Scan for the cell matching the given text and deliver its (x, y) coordinate at center. 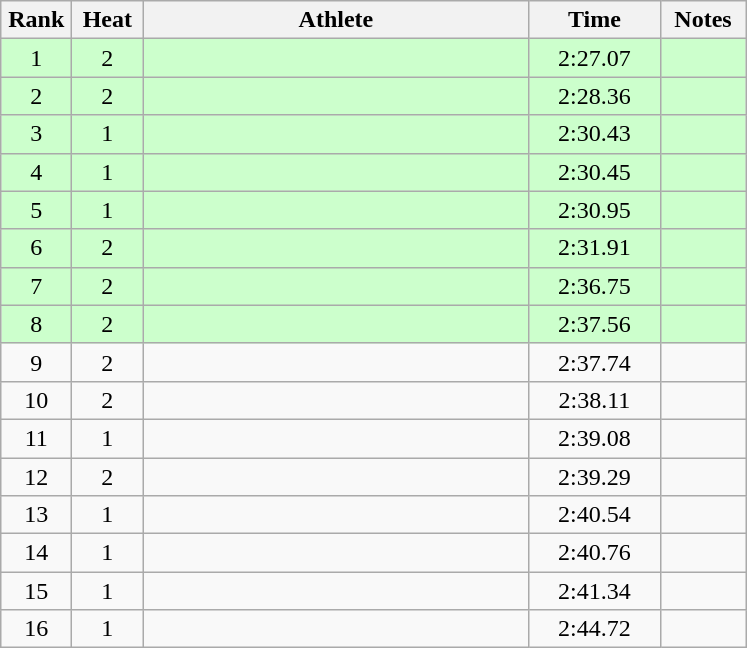
10 (36, 400)
15 (36, 591)
2:30.45 (594, 172)
5 (36, 210)
6 (36, 248)
2:40.76 (594, 553)
2:30.95 (594, 210)
2:37.56 (594, 324)
7 (36, 286)
2:37.74 (594, 362)
14 (36, 553)
Athlete (336, 20)
2:44.72 (594, 629)
2:36.75 (594, 286)
9 (36, 362)
2:30.43 (594, 134)
2:39.29 (594, 477)
11 (36, 438)
2:38.11 (594, 400)
3 (36, 134)
2:39.08 (594, 438)
4 (36, 172)
2:40.54 (594, 515)
Notes (703, 20)
2:31.91 (594, 248)
Time (594, 20)
Heat (108, 20)
Rank (36, 20)
8 (36, 324)
12 (36, 477)
16 (36, 629)
2:28.36 (594, 96)
2:41.34 (594, 591)
13 (36, 515)
2:27.07 (594, 58)
